Identify which cell holds the provided text, then report its (X, Y) central coordinate. 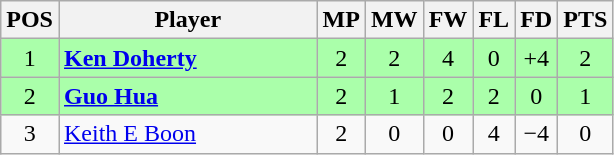
Ken Doherty (188, 58)
Keith E Boon (188, 134)
−4 (536, 134)
FD (536, 20)
PTS (586, 20)
Player (188, 20)
MW (394, 20)
Guo Hua (188, 96)
+4 (536, 58)
FL (494, 20)
3 (30, 134)
POS (30, 20)
MP (341, 20)
FW (448, 20)
